Output the (X, Y) coordinate of the center of the cell containing the given text.  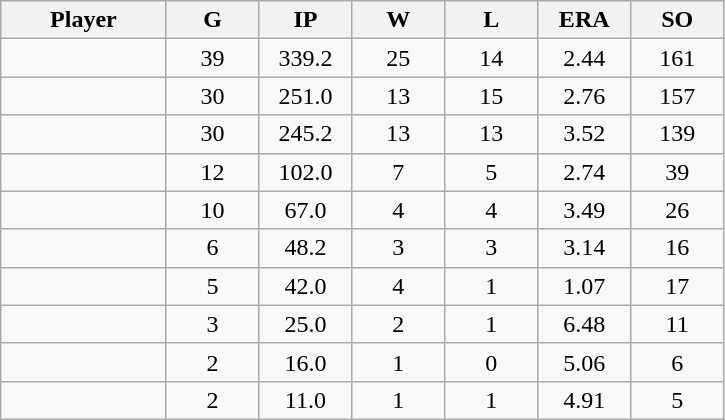
W (398, 20)
12 (212, 172)
0 (492, 362)
157 (678, 96)
16 (678, 248)
4.91 (584, 400)
42.0 (306, 286)
10 (212, 210)
Player (84, 20)
48.2 (306, 248)
IP (306, 20)
339.2 (306, 58)
G (212, 20)
2.44 (584, 58)
15 (492, 96)
25 (398, 58)
102.0 (306, 172)
6.48 (584, 324)
139 (678, 134)
25.0 (306, 324)
67.0 (306, 210)
26 (678, 210)
11 (678, 324)
L (492, 20)
ERA (584, 20)
2.76 (584, 96)
1.07 (584, 286)
SO (678, 20)
7 (398, 172)
3.52 (584, 134)
3.49 (584, 210)
251.0 (306, 96)
5.06 (584, 362)
14 (492, 58)
161 (678, 58)
245.2 (306, 134)
2.74 (584, 172)
3.14 (584, 248)
16.0 (306, 362)
11.0 (306, 400)
17 (678, 286)
